Locate the cell with the specified text and output its (X, Y) center coordinate. 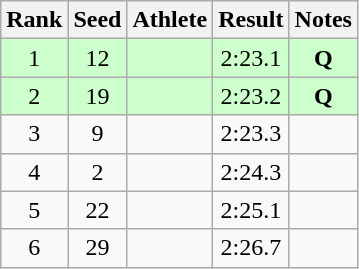
2:26.7 (251, 248)
2:25.1 (251, 210)
29 (98, 248)
Seed (98, 20)
Result (251, 20)
Athlete (170, 20)
22 (98, 210)
2:23.2 (251, 96)
Notes (323, 20)
Rank (34, 20)
9 (98, 134)
2:24.3 (251, 172)
12 (98, 58)
2:23.1 (251, 58)
3 (34, 134)
1 (34, 58)
2:23.3 (251, 134)
4 (34, 172)
5 (34, 210)
6 (34, 248)
19 (98, 96)
